Scan for the cell matching the given text and deliver its (X, Y) coordinate at center. 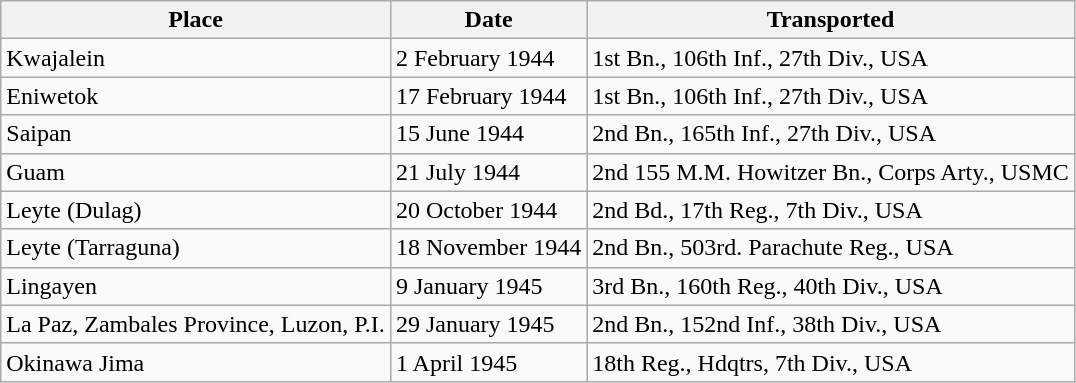
15 June 1944 (488, 134)
2nd Bn., 165th Inf., 27th Div., USA (831, 134)
Place (196, 20)
Guam (196, 172)
2nd Bn., 503rd. Parachute Reg., USA (831, 248)
21 July 1944 (488, 172)
Okinawa Jima (196, 362)
Transported (831, 20)
Lingayen (196, 286)
3rd Bn., 160th Reg., 40th Div., USA (831, 286)
Leyte (Tarraguna) (196, 248)
2nd 155 M.M. Howitzer Bn., Corps Arty., USMC (831, 172)
18 November 1944 (488, 248)
Date (488, 20)
2nd Bd., 17th Reg., 7th Div., USA (831, 210)
Eniwetok (196, 96)
1 April 1945 (488, 362)
18th Reg., Hdqtrs, 7th Div., USA (831, 362)
2nd Bn., 152nd Inf., 38th Div., USA (831, 324)
20 October 1944 (488, 210)
Leyte (Dulag) (196, 210)
17 February 1944 (488, 96)
Kwajalein (196, 58)
La Paz, Zambales Province, Luzon, P.I. (196, 324)
2 February 1944 (488, 58)
9 January 1945 (488, 286)
Saipan (196, 134)
29 January 1945 (488, 324)
